Find where the given text appears and provide that cell's center as [X, Y] coordinate. 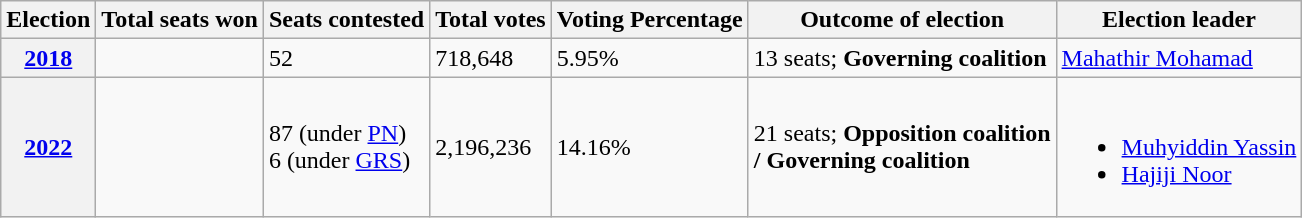
Election [48, 20]
Voting Percentage [650, 20]
Muhyiddin Yassin Hajiji Noor [1179, 147]
Seats contested [346, 20]
Election leader [1179, 20]
5.95% [650, 58]
Outcome of election [902, 20]
52 [346, 58]
2018 [48, 58]
21 seats; Opposition coalition / Governing coalition [902, 147]
Mahathir Mohamad [1179, 58]
14.16% [650, 147]
13 seats; Governing coalition [902, 58]
2022 [48, 147]
87 (under PN) 6 (under GRS) [346, 147]
718,648 [491, 58]
Total votes [491, 20]
Total seats won [180, 20]
2,196,236 [491, 147]
